For the text-containing cell, return its midpoint in (X, Y) coordinate format. 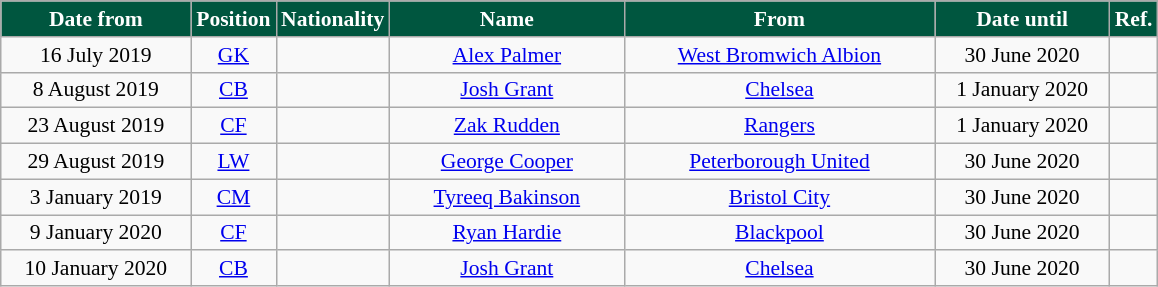
Ryan Hardie (506, 233)
George Cooper (506, 162)
10 January 2020 (96, 269)
Tyreeq Bakinson (506, 197)
West Bromwich Albion (779, 55)
Date until (1022, 19)
9 January 2020 (96, 233)
Alex Palmer (506, 55)
29 August 2019 (96, 162)
Blackpool (779, 233)
LW (234, 162)
From (779, 19)
23 August 2019 (96, 126)
Date from (96, 19)
8 August 2019 (96, 90)
Position (234, 19)
16 July 2019 (96, 55)
CM (234, 197)
Zak Rudden (506, 126)
Rangers (779, 126)
GK (234, 55)
3 January 2019 (96, 197)
Bristol City (779, 197)
Name (506, 19)
Nationality (332, 19)
Peterborough United (779, 162)
Ref. (1134, 19)
